Return (X, Y) of the center of cell containing provided text 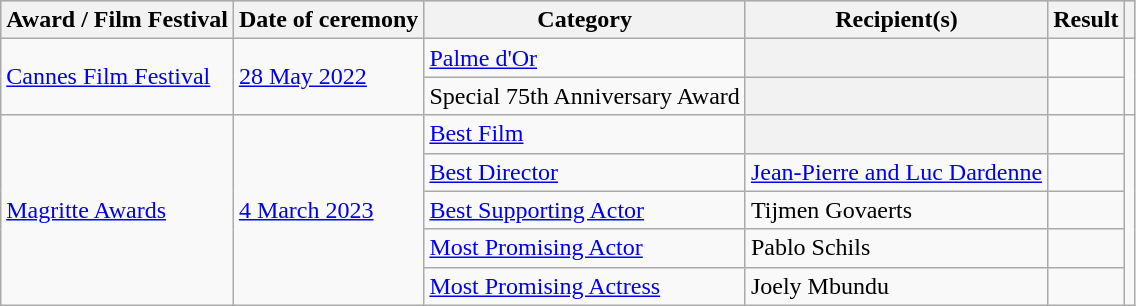
Best Film (584, 134)
Pablo Schils (896, 248)
Result (1086, 20)
4 March 2023 (328, 210)
Magritte Awards (118, 210)
Most Promising Actress (584, 286)
28 May 2022 (328, 77)
Date of ceremony (328, 20)
Most Promising Actor (584, 248)
Category (584, 20)
Recipient(s) (896, 20)
Award / Film Festival (118, 20)
Palme d'Or (584, 58)
Jean-Pierre and Luc Dardenne (896, 172)
Best Director (584, 172)
Tijmen Govaerts (896, 210)
Special 75th Anniversary Award (584, 96)
Joely Mbundu (896, 286)
Cannes Film Festival (118, 77)
Best Supporting Actor (584, 210)
